Pinpoint the cell where the given text exists, returning its [x, y] midpoint coordinate. 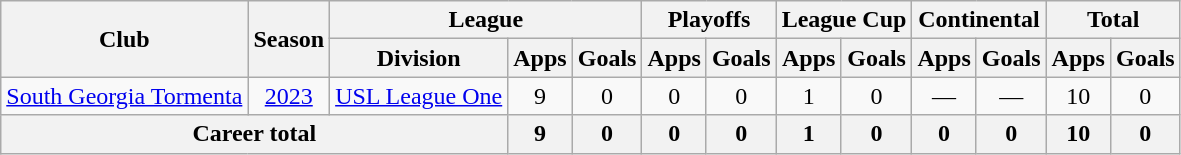
League [486, 20]
League Cup [844, 20]
Division [419, 58]
Total [1113, 20]
South Georgia Tormenta [124, 96]
Career total [254, 134]
Club [124, 39]
2023 [289, 96]
Season [289, 39]
Continental [979, 20]
USL League One [419, 96]
Playoffs [709, 20]
